Identify which cell holds the provided text, then report its [x, y] central coordinate. 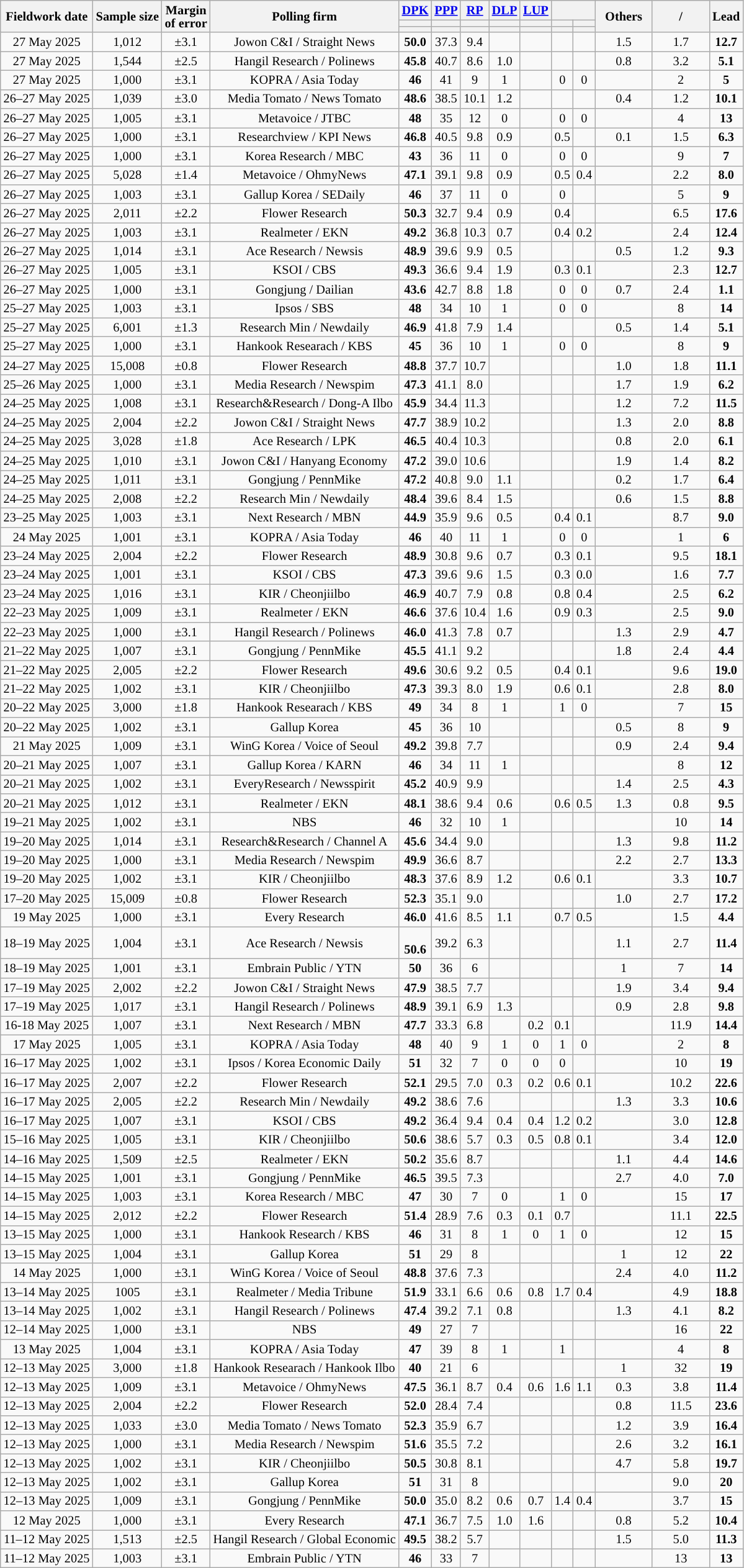
1005 [128, 1292]
Gallup Korea / SEDaily [305, 194]
1,039 [128, 99]
35.5 [446, 1444]
41.8 [446, 328]
Fieldwork date [47, 16]
24 May 2025 [47, 536]
37 [446, 194]
27 [446, 1330]
Research&Research / Channel A [305, 842]
39.3 [446, 689]
RP [474, 10]
1,544 [128, 61]
2,008 [128, 499]
6.5 [681, 214]
50.3 [416, 214]
12.0 [726, 1140]
PPP [446, 10]
4.3 [726, 785]
48.4 [416, 499]
33.1 [446, 1292]
13.3 [726, 860]
24–27 May 2025 [47, 365]
0.0 [585, 575]
15–16 May 2025 [47, 1140]
49.3 [416, 271]
7.5 [474, 1521]
Researchview / KPI News [305, 137]
51.6 [416, 1444]
49.5 [416, 1539]
8.6 [474, 61]
40.4 [446, 442]
29 [446, 1254]
38.2 [446, 1539]
38.9 [446, 422]
30 [446, 1197]
Hankook Research / KBS [305, 1235]
17.6 [726, 214]
18.8 [726, 1292]
12.8 [726, 1121]
19–21 May 2025 [47, 822]
33.3 [446, 1025]
8.4 [474, 499]
51.4 [416, 1215]
29.5 [446, 1083]
6.8 [474, 1025]
1,509 [128, 1158]
6.7 [474, 1425]
2,007 [128, 1083]
6.6 [474, 1292]
Marginof error [186, 16]
43.6 [416, 289]
2.9 [681, 632]
45.9 [416, 403]
Sample size [128, 16]
40.8 [446, 479]
±1.4 [186, 175]
40.5 [446, 137]
6,001 [128, 328]
35.0 [446, 1501]
Ipsos / Korea Economic Daily [305, 1064]
1,011 [128, 479]
3.9 [681, 1425]
43 [416, 156]
5,028 [128, 175]
50.2 [416, 1158]
45.5 [416, 651]
48.1 [416, 803]
EveryResearch / Newsspirit [305, 785]
17 [726, 1197]
7.1 [474, 1311]
23–25 May 2025 [47, 518]
37.3 [446, 42]
16.4 [726, 1425]
Ipsos / SBS [305, 308]
36.7 [446, 1521]
2.3 [681, 271]
2,011 [128, 214]
2.6 [624, 1444]
35.1 [446, 899]
4.9 [681, 1292]
35 [446, 118]
8.1 [474, 1464]
32.7 [446, 214]
49.6 [416, 670]
39.5 [446, 1178]
±1.3 [186, 328]
Hangil Research / Global Economic [305, 1539]
15,009 [128, 899]
1,008 [128, 403]
20 [726, 1482]
41 [446, 79]
12 May 2025 [47, 1521]
1,016 [128, 593]
17 May 2025 [47, 1044]
6.9 [474, 1007]
28.9 [446, 1215]
18.1 [726, 556]
8.9 [474, 879]
Lead [726, 16]
3,028 [128, 442]
Gongjung / Dailian [305, 289]
40.9 [446, 785]
41.3 [446, 632]
15,008 [128, 365]
51.9 [416, 1292]
33 [446, 1558]
46.6 [416, 613]
19.0 [726, 670]
16 [681, 1330]
16-18 May 2025 [47, 1025]
47.4 [416, 1311]
12.4 [726, 232]
2,012 [128, 1215]
45.6 [416, 842]
47.5 [416, 1387]
6.1 [726, 442]
3.0 [681, 1121]
39.8 [446, 746]
1,010 [128, 461]
36.1 [446, 1387]
12–14 May 2025 [47, 1330]
1,513 [128, 1539]
Polling firm [305, 16]
4.1 [681, 1311]
44.9 [416, 518]
42.7 [446, 289]
50 [416, 968]
5.8 [681, 1464]
48.6 [416, 99]
17.2 [726, 899]
9.3 [726, 251]
1,017 [128, 1007]
11.9 [681, 1025]
46.8 [416, 137]
Metavoice / JTBC [305, 118]
36.8 [446, 232]
22.6 [726, 1083]
Others [624, 16]
30.6 [446, 670]
Research&Research / Dong-A Ilbo [305, 403]
39.0 [446, 461]
52.0 [416, 1407]
DPK [416, 10]
45.2 [416, 785]
6.4 [726, 479]
50.5 [416, 1464]
Ace Research / LPK [305, 442]
Gallup Korea / KARN [305, 765]
16.1 [726, 1444]
48.3 [416, 879]
2,002 [128, 987]
22.5 [726, 1215]
Hankook Researach / Hankook Ilbo [305, 1368]
14 May 2025 [47, 1273]
5.0 [681, 1539]
LUP [536, 10]
/ [681, 16]
37.7 [446, 365]
Jowon C&I / Hanyang Economy [305, 461]
1,033 [128, 1425]
23.6 [726, 1407]
3.8 [681, 1387]
28.4 [446, 1407]
41.6 [446, 917]
21 May 2025 [47, 746]
25–26 May 2025 [47, 385]
19.7 [726, 1464]
5.2 [681, 1521]
14.4 [726, 1025]
Realmeter / Media Tribune [305, 1292]
7.8 [474, 632]
39 [446, 1349]
52.1 [416, 1083]
14.6 [726, 1158]
19 May 2025 [47, 917]
21 [446, 1368]
DLP [504, 10]
3.7 [681, 1501]
47.9 [416, 987]
35.6 [446, 1158]
45.8 [416, 61]
49.9 [416, 860]
8.5 [474, 917]
14–16 May 2025 [47, 1158]
13 May 2025 [47, 1349]
17–20 May 2025 [47, 899]
36.4 [446, 1121]
7.4 [474, 1407]
